For the text-containing cell, return its midpoint in (x, y) coordinate format. 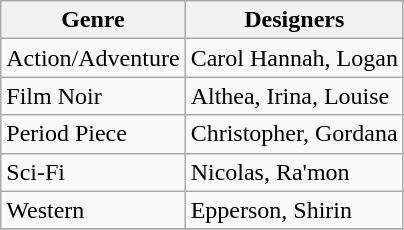
Period Piece (93, 134)
Designers (294, 20)
Epperson, Shirin (294, 210)
Althea, Irina, Louise (294, 96)
Western (93, 210)
Nicolas, Ra'mon (294, 172)
Genre (93, 20)
Carol Hannah, Logan (294, 58)
Sci-Fi (93, 172)
Action/Adventure (93, 58)
Film Noir (93, 96)
Christopher, Gordana (294, 134)
